Locate the cell with the specified text and output its (x, y) center coordinate. 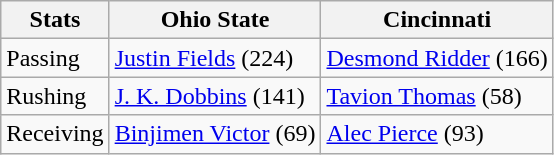
Tavion Thomas (58) (437, 96)
Passing (55, 58)
Alec Pierce (93) (437, 134)
Stats (55, 20)
Rushing (55, 96)
Cincinnati (437, 20)
Ohio State (215, 20)
Desmond Ridder (166) (437, 58)
J. K. Dobbins (141) (215, 96)
Justin Fields (224) (215, 58)
Receiving (55, 134)
Binjimen Victor (69) (215, 134)
